Return the (x, y) coordinate for the center point of the cell that contains the specified text.  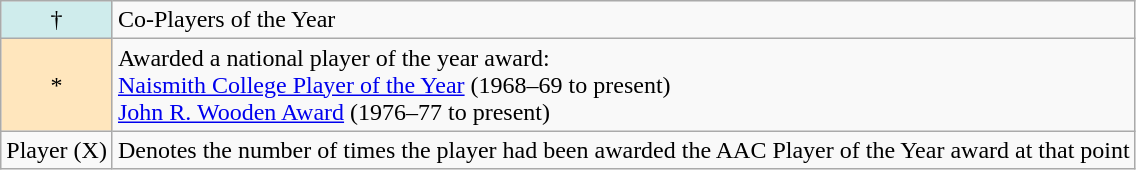
† (57, 20)
Co-Players of the Year (624, 20)
Player (X) (57, 150)
Awarded a national player of the year award: Naismith College Player of the Year (1968–69 to present)John R. Wooden Award (1976–77 to present) (624, 85)
* (57, 85)
Denotes the number of times the player had been awarded the AAC Player of the Year award at that point (624, 150)
